Extract the [x, y] coordinate from the center of the cell holding the provided text.  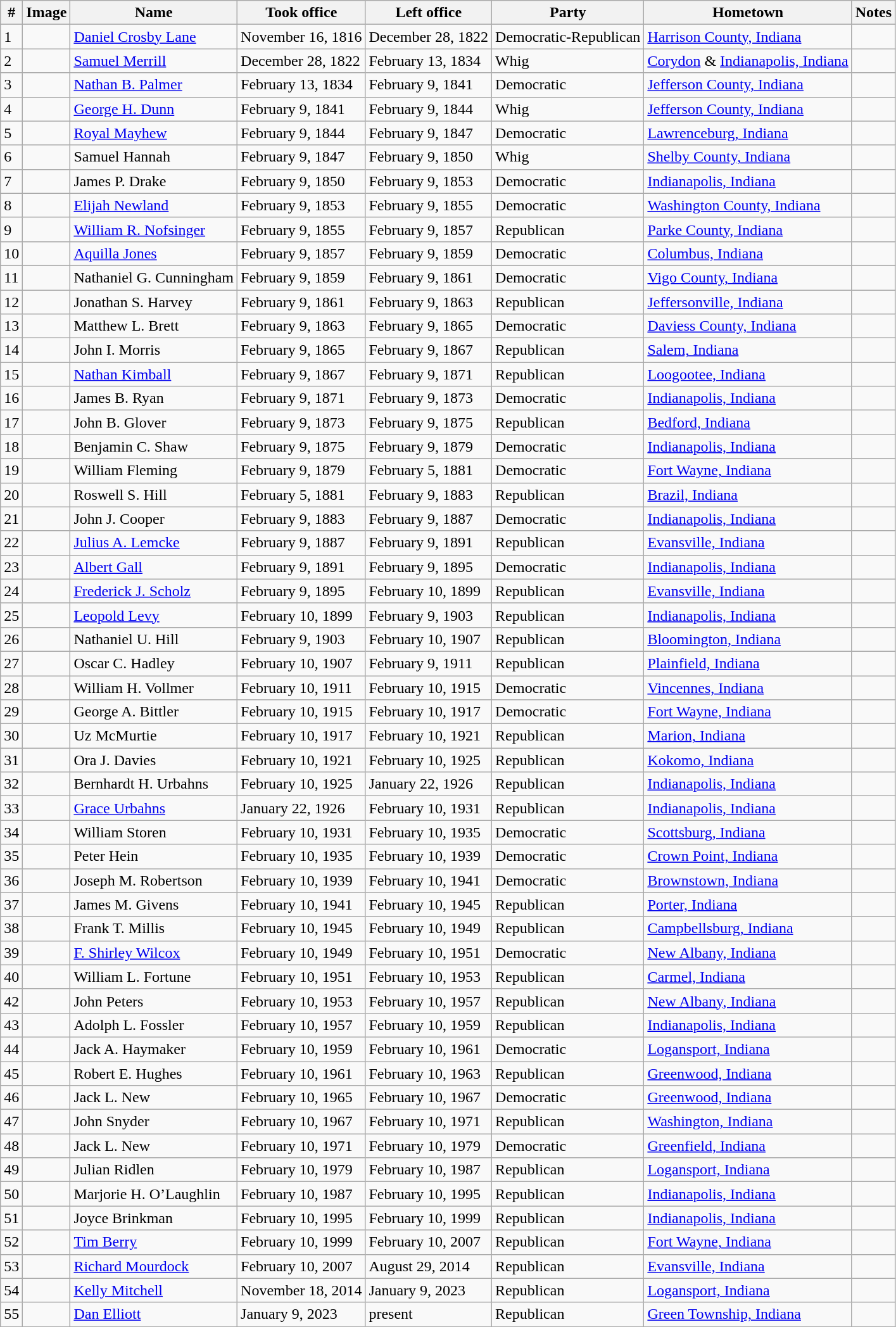
29 [11, 712]
Aquilla Jones [154, 253]
James M. Givens [154, 905]
23 [11, 567]
16 [11, 398]
Bloomington, Indiana [748, 639]
19 [11, 471]
Columbus, Indiana [748, 253]
Hometown [748, 13]
John J. Cooper [154, 519]
# [11, 13]
Kelly Mitchell [154, 1290]
22 [11, 543]
present [429, 1314]
Jonathan S. Harvey [154, 302]
Salem, Indiana [748, 350]
Leopold Levy [154, 615]
15 [11, 374]
Grace Urbahns [154, 808]
Took office [301, 13]
28 [11, 687]
November 18, 2014 [301, 1290]
Image [47, 13]
William H. Vollmer [154, 687]
37 [11, 905]
Samuel Hannah [154, 157]
Ora J. Davies [154, 760]
10 [11, 253]
50 [11, 1194]
Adolph L. Fossler [154, 1025]
Julius A. Lemcke [154, 543]
18 [11, 447]
39 [11, 953]
John Snyder [154, 1122]
Joyce Brinkman [154, 1218]
40 [11, 977]
Frederick J. Scholz [154, 591]
Benjamin C. Shaw [154, 447]
James P. Drake [154, 181]
14 [11, 350]
Nathan Kimball [154, 374]
Daniel Crosby Lane [154, 37]
George A. Bittler [154, 712]
Matthew L. Brett [154, 326]
3 [11, 85]
Notes [873, 13]
Parke County, Indiana [748, 229]
52 [11, 1242]
Bernhardt H. Urbahns [154, 784]
Porter, Indiana [748, 905]
48 [11, 1146]
20 [11, 495]
Party [568, 13]
Bedford, Indiana [748, 422]
Harrison County, Indiana [748, 37]
Democratic-Republican [568, 37]
26 [11, 639]
William Storen [154, 832]
Albert Gall [154, 567]
John Peters [154, 1001]
44 [11, 1049]
25 [11, 615]
Royal Mayhew [154, 133]
Name [154, 13]
49 [11, 1170]
Corydon & Indianapolis, Indiana [748, 61]
February 10, 1963 [429, 1074]
38 [11, 929]
53 [11, 1266]
Roswell S. Hill [154, 495]
24 [11, 591]
Nathaniel G. Cunningham [154, 277]
47 [11, 1122]
Robert E. Hughes [154, 1074]
43 [11, 1025]
Left office [429, 13]
8 [11, 205]
6 [11, 157]
36 [11, 880]
Richard Mourdock [154, 1266]
35 [11, 856]
Nathaniel U. Hill [154, 639]
Joseph M. Robertson [154, 880]
32 [11, 784]
George H. Dunn [154, 109]
1 [11, 37]
34 [11, 832]
Marion, Indiana [748, 736]
7 [11, 181]
Samuel Merrill [154, 61]
11 [11, 277]
Vincennes, Indiana [748, 687]
4 [11, 109]
William L. Fortune [154, 977]
27 [11, 663]
Uz McMurtie [154, 736]
Washington, Indiana [748, 1122]
Carmel, Indiana [748, 977]
Loogootee, Indiana [748, 374]
Jeffersonville, Indiana [748, 302]
Shelby County, Indiana [748, 157]
45 [11, 1074]
Green Township, Indiana [748, 1314]
Elijah Newland [154, 205]
Marjorie H. O’Laughlin [154, 1194]
17 [11, 422]
33 [11, 808]
February 10, 1911 [301, 687]
31 [11, 760]
Greenfield, Indiana [748, 1146]
Jack A. Haymaker [154, 1049]
12 [11, 302]
Brazil, Indiana [748, 495]
Campbellsburg, Indiana [748, 929]
30 [11, 736]
Peter Hein [154, 856]
Scottsburg, Indiana [748, 832]
Tim Berry [154, 1242]
Frank T. Millis [154, 929]
Dan Elliott [154, 1314]
William R. Nofsinger [154, 229]
13 [11, 326]
51 [11, 1218]
Plainfield, Indiana [748, 663]
John I. Morris [154, 350]
November 16, 1816 [301, 37]
9 [11, 229]
Kokomo, Indiana [748, 760]
5 [11, 133]
Nathan B. Palmer [154, 85]
Crown Point, Indiana [748, 856]
Vigo County, Indiana [748, 277]
February 9, 1911 [429, 663]
Oscar C. Hadley [154, 663]
42 [11, 1001]
Daviess County, Indiana [748, 326]
2 [11, 61]
August 29, 2014 [429, 1266]
F. Shirley Wilcox [154, 953]
21 [11, 519]
Washington County, Indiana [748, 205]
John B. Glover [154, 422]
James B. Ryan [154, 398]
Julian Ridlen [154, 1170]
Lawrenceburg, Indiana [748, 133]
54 [11, 1290]
55 [11, 1314]
46 [11, 1098]
Brownstown, Indiana [748, 880]
William Fleming [154, 471]
February 10, 1965 [301, 1098]
